Locate the cell with the specified text and output its [X, Y] center coordinate. 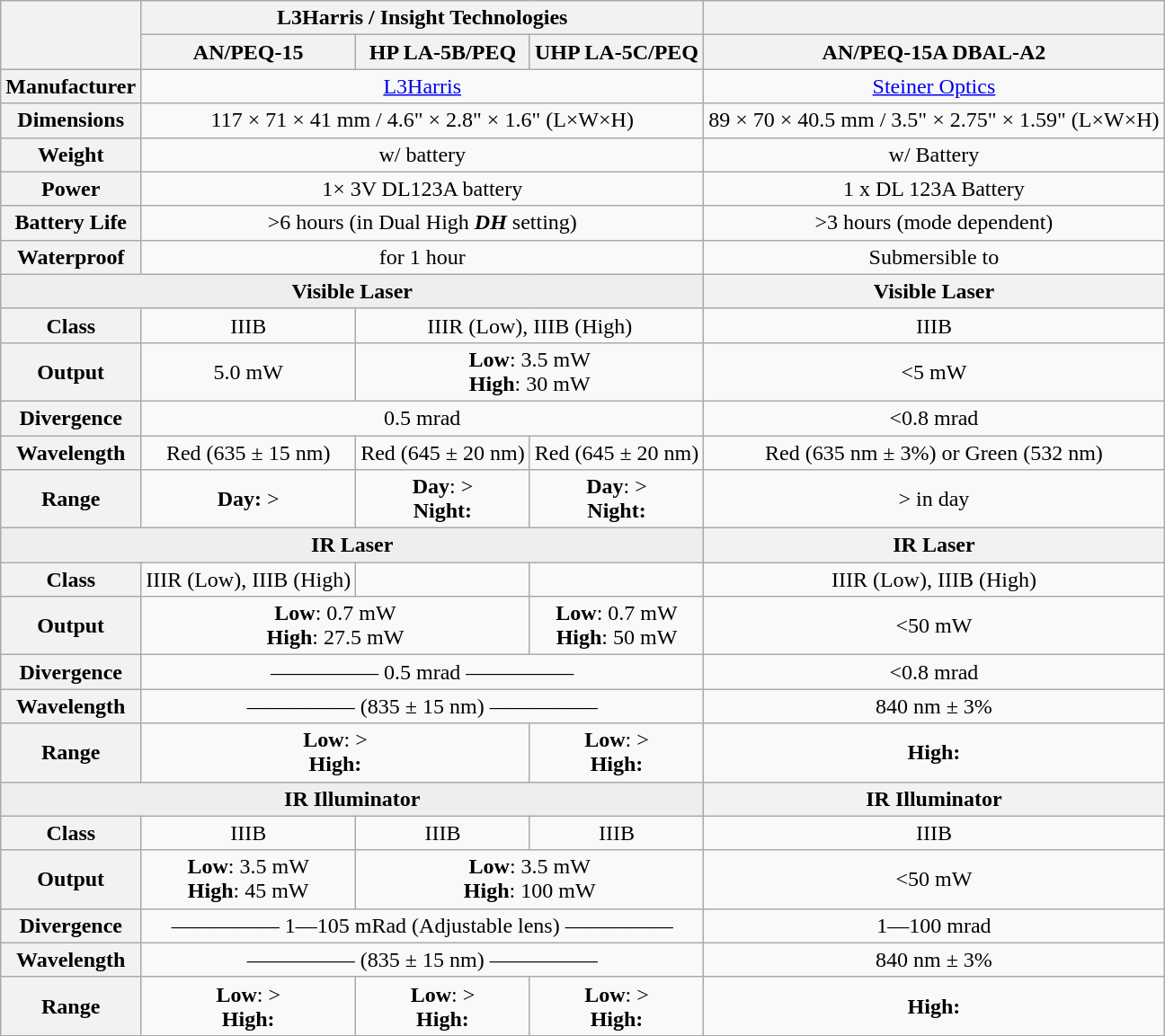
Low: 0.7 mW High: 50 mW [617, 625]
w/ battery [422, 155]
Day: > [248, 500]
————— 1—105 mRad (Adjustable lens) ————— [422, 925]
89 × 70 × 40.5 mm / 3.5" × 2.75" × 1.59" (L×W×H) [934, 120]
HP LA-5B/PEQ [443, 52]
L3Harris / Insight Technologies [422, 18]
Low: 3.5 mW High: 45 mW [248, 879]
1—100 mrad [934, 925]
UHP LA-5C/PEQ [617, 52]
for 1 hour [422, 257]
————— 0.5 mrad ————— [422, 672]
L3Harris [422, 86]
Dimensions [71, 120]
Red (635 ± 15 nm) [248, 452]
<5 mW [934, 372]
1 x DL 123A Battery [934, 189]
Manufacturer [71, 86]
Low: 0.7 mW High: 27.5 mW [336, 625]
5.0 mW [248, 372]
Waterproof [71, 257]
AN/PEQ-15A DBAL-A2 [934, 52]
w/ Battery [934, 155]
0.5 mrad [422, 418]
117 × 71 × 41 mm / 4.6" × 2.8" × 1.6" (L×W×H) [422, 120]
Battery Life [71, 223]
Low: 3.5 mW High: 30 mW [530, 372]
AN/PEQ-15 [248, 52]
> in day [934, 500]
>6 hours (in Dual High DH setting) [422, 223]
Red (635 nm ± 3%) or Green (532 nm) [934, 452]
1× 3V DL123A battery [422, 189]
Weight [71, 155]
Steiner Optics [934, 86]
Submersible to [934, 257]
Low: 3.5 mW High: 100 mW [530, 879]
>3 hours (mode dependent) [934, 223]
Power [71, 189]
